Pinpoint the cell where the given text exists, returning its (X, Y) midpoint coordinate. 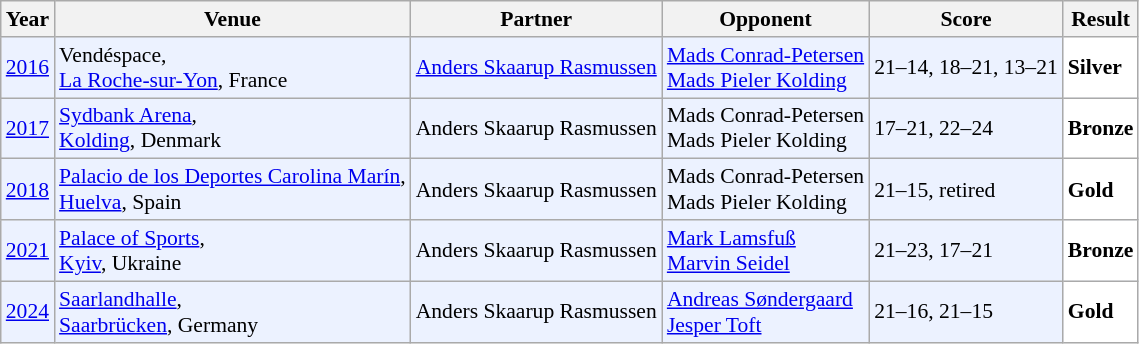
Saarlandhalle,Saarbrücken, Germany (232, 312)
2018 (28, 190)
17–21, 22–24 (966, 128)
Palacio de los Deportes Carolina Marín,Huelva, Spain (232, 190)
21–15, retired (966, 190)
21–14, 18–21, 13–21 (966, 68)
Result (1101, 19)
21–16, 21–15 (966, 312)
Year (28, 19)
Andreas Søndergaard Jesper Toft (766, 312)
Sydbank Arena,Kolding, Denmark (232, 128)
2021 (28, 250)
Partner (536, 19)
Score (966, 19)
21–23, 17–21 (966, 250)
2024 (28, 312)
Palace of Sports,Kyiv, Ukraine (232, 250)
Mark Lamsfuß Marvin Seidel (766, 250)
Opponent (766, 19)
Silver (1101, 68)
2016 (28, 68)
2017 (28, 128)
Venue (232, 19)
Vendéspace,La Roche-sur-Yon, France (232, 68)
